From the cell containing the given text, extract its center point as (X, Y) coordinate. 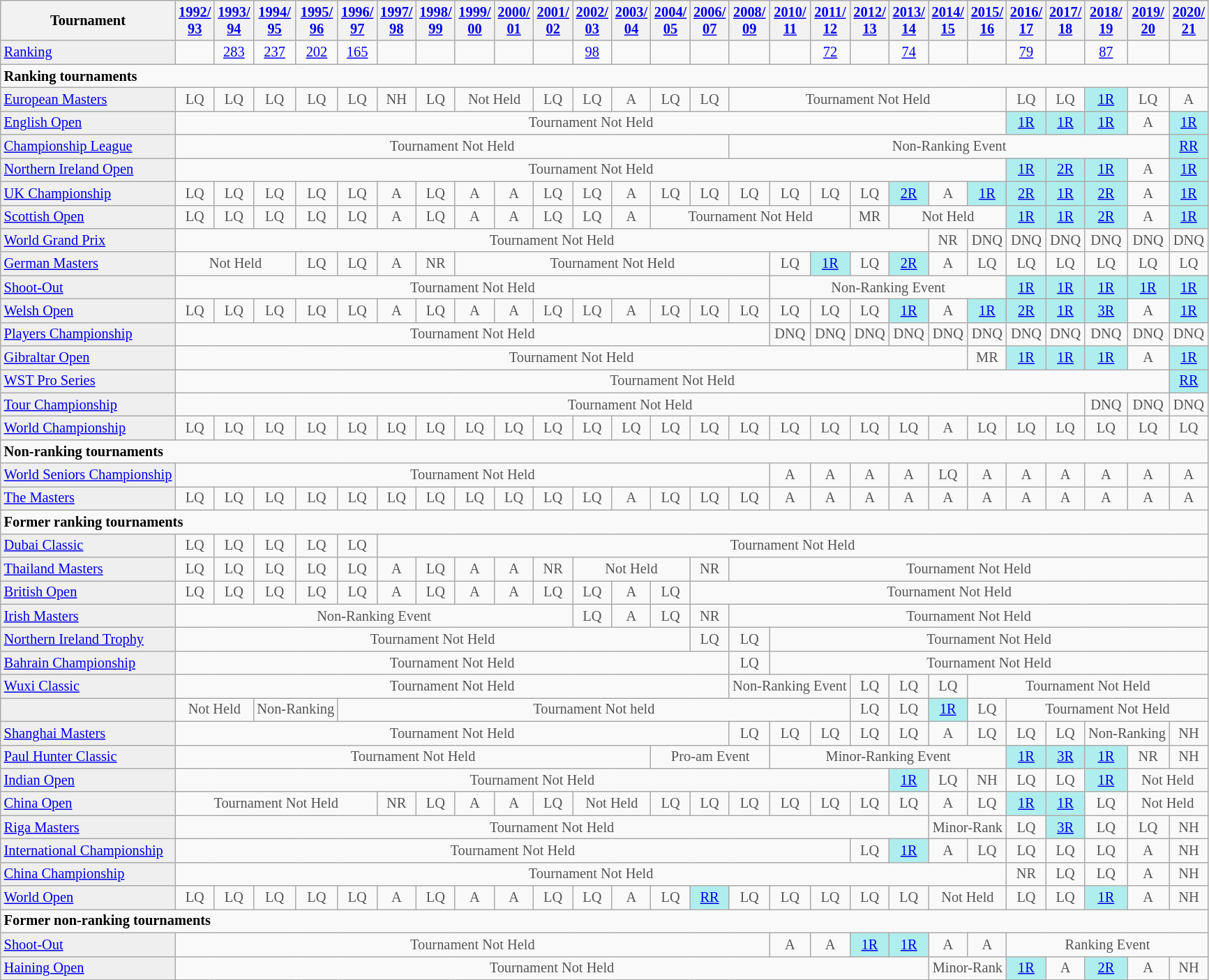
Pro-am Event (710, 757)
202 (317, 52)
1992/93 (195, 20)
2001/02 (553, 20)
German Masters (88, 264)
2014/15 (948, 20)
Ranking Event (1108, 944)
World Open (88, 898)
Former ranking tournaments (604, 522)
1999/00 (474, 20)
World Seniors Championship (88, 475)
79 (1026, 52)
72 (830, 52)
Bahrain Championship (88, 663)
2002/03 (592, 20)
Thailand Masters (88, 568)
Scottish Open (88, 217)
World Championship (88, 428)
Riga Masters (88, 827)
Indian Open (88, 780)
Ranking (88, 52)
98 (592, 52)
2019/20 (1148, 20)
2012/13 (870, 20)
2017/18 (1065, 20)
China Championship (88, 874)
2000/01 (514, 20)
2020/21 (1189, 20)
Players Championship (88, 334)
2016/17 (1026, 20)
2003/04 (631, 20)
2015/16 (987, 20)
Dubai Classic (88, 545)
87 (1106, 52)
International Championship (88, 850)
Northern Ireland Open (88, 169)
Northern Ireland Trophy (88, 639)
Championship League (88, 146)
1998/99 (435, 20)
1994/95 (274, 20)
Haining Open (88, 968)
Welsh Open (88, 310)
Non-ranking tournaments (604, 451)
2013/14 (909, 20)
The Masters (88, 498)
Tournament (88, 20)
283 (234, 52)
2018/19 (1106, 20)
165 (357, 52)
UK Championship (88, 193)
74 (909, 52)
Shanghai Masters (88, 733)
Irish Masters (88, 616)
Former non-ranking tournaments (604, 921)
1995/96 (317, 20)
2011/12 (830, 20)
European Masters (88, 99)
WST Pro Series (88, 381)
2006/07 (709, 20)
China Open (88, 804)
Tournament Not held (594, 709)
2010/11 (790, 20)
1997/98 (396, 20)
Minor-Ranking Event (888, 757)
Gibraltar Open (88, 358)
2004/05 (670, 20)
Ranking tournaments (604, 76)
World Grand Prix (88, 240)
237 (274, 52)
1996/97 (357, 20)
1993/94 (234, 20)
Tour Championship (88, 405)
2008/09 (749, 20)
British Open (88, 592)
English Open (88, 123)
Paul Hunter Classic (88, 757)
Wuxi Classic (88, 686)
